Return (x, y) of the center of cell containing provided text 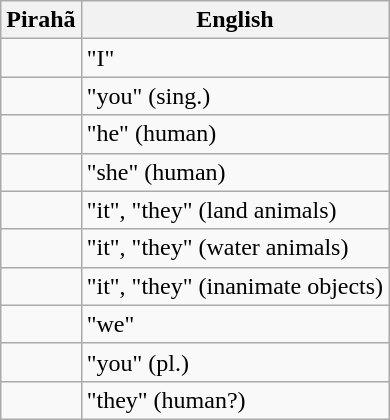
"it", "they" (inanimate objects) (235, 286)
"it", "they" (land animals) (235, 210)
"it", "they" (water animals) (235, 248)
Pirahã (41, 20)
"you" (pl.) (235, 362)
"she" (human) (235, 172)
"you" (sing.) (235, 96)
"he" (human) (235, 134)
"they" (human?) (235, 400)
English (235, 20)
"I" (235, 58)
"we" (235, 324)
